Return the [x, y] coordinate for the center point of the cell that contains the specified text.  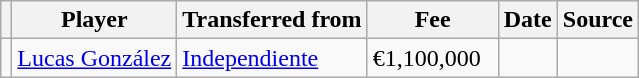
Fee [432, 20]
Transferred from [272, 20]
Lucas González [94, 58]
Source [598, 20]
Player [94, 20]
Independiente [272, 58]
Date [528, 20]
€1,100,000 [432, 58]
